Return (x, y) of the center of cell containing provided text 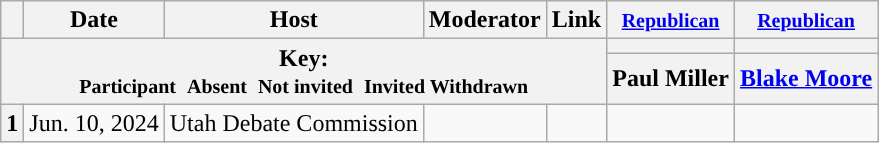
Jun. 10, 2024 (94, 123)
Paul Miller (671, 78)
1 (12, 123)
Link (576, 20)
Key: Participant Absent Not invited Invited Withdrawn (304, 72)
Date (94, 20)
Moderator (484, 20)
Blake Moore (806, 78)
Utah Debate Commission (294, 123)
Host (294, 20)
